Pinpoint the cell where the given text exists, returning its (X, Y) midpoint coordinate. 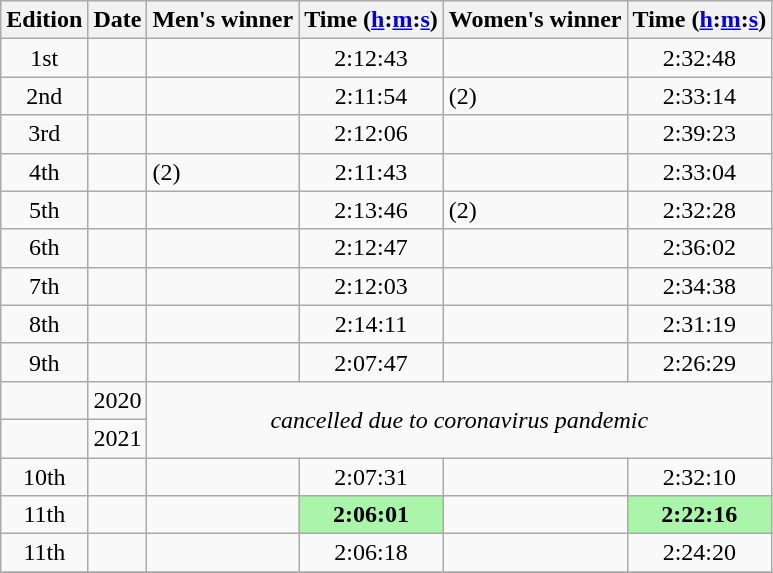
2:39:23 (700, 134)
5th (44, 210)
8th (44, 324)
2:32:28 (700, 210)
2:12:03 (372, 286)
2:12:47 (372, 248)
10th (44, 477)
2:11:43 (372, 172)
7th (44, 286)
2nd (44, 96)
2:33:04 (700, 172)
2:33:14 (700, 96)
2:06:01 (372, 515)
9th (44, 362)
3rd (44, 134)
2:06:18 (372, 553)
2:36:02 (700, 248)
2:11:54 (372, 96)
2:12:43 (372, 58)
cancelled due to coronavirus pandemic (460, 419)
1st (44, 58)
Women's winner (535, 20)
2:34:38 (700, 286)
Men's winner (223, 20)
6th (44, 248)
2:07:47 (372, 362)
2:13:46 (372, 210)
2:31:19 (700, 324)
4th (44, 172)
2020 (118, 400)
2:26:29 (700, 362)
2:32:10 (700, 477)
2:14:11 (372, 324)
2:24:20 (700, 553)
Edition (44, 20)
2:32:48 (700, 58)
2021 (118, 438)
2:07:31 (372, 477)
Date (118, 20)
2:22:16 (700, 515)
2:12:06 (372, 134)
